Pinpoint the cell where the given text exists, returning its [X, Y] midpoint coordinate. 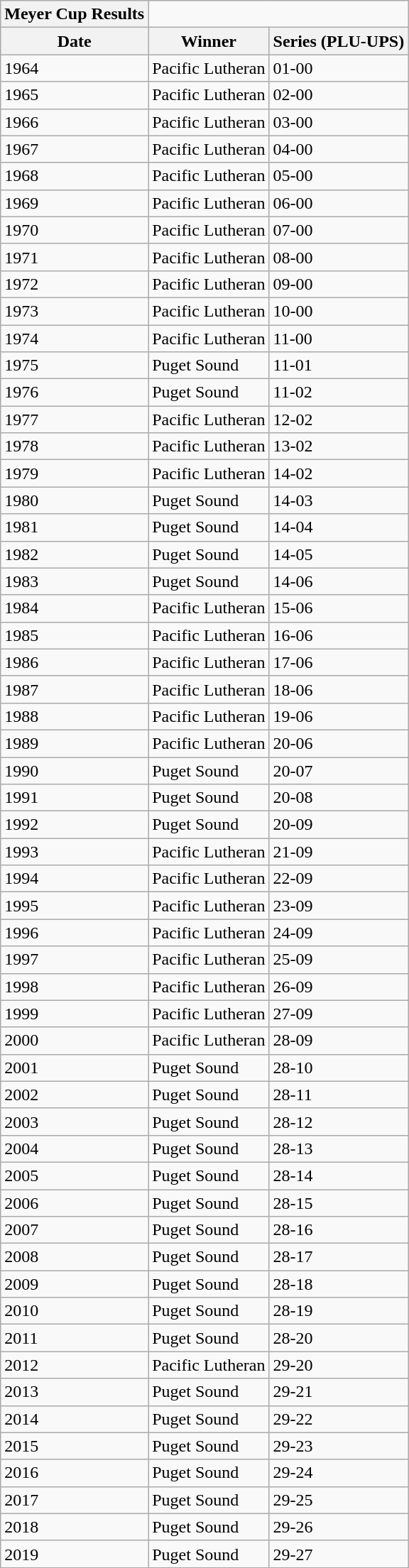
2007 [75, 1230]
2008 [75, 1257]
11-01 [339, 366]
1967 [75, 149]
05-00 [339, 176]
28-16 [339, 1230]
19-06 [339, 716]
2018 [75, 1527]
1984 [75, 608]
11-00 [339, 339]
20-08 [339, 798]
1976 [75, 393]
29-22 [339, 1419]
26-09 [339, 987]
28-20 [339, 1338]
2004 [75, 1148]
1978 [75, 446]
Date [75, 41]
1975 [75, 366]
21-09 [339, 852]
2000 [75, 1041]
1985 [75, 635]
28-09 [339, 1041]
17-06 [339, 662]
1981 [75, 527]
22-09 [339, 879]
1986 [75, 662]
28-19 [339, 1311]
2019 [75, 1554]
14-06 [339, 581]
1991 [75, 798]
23-09 [339, 906]
09-00 [339, 284]
1989 [75, 743]
14-05 [339, 554]
1966 [75, 122]
Winner [209, 41]
1994 [75, 879]
1990 [75, 770]
29-27 [339, 1554]
1972 [75, 284]
1982 [75, 554]
28-18 [339, 1284]
1964 [75, 68]
12-02 [339, 420]
28-14 [339, 1175]
27-09 [339, 1014]
1992 [75, 825]
14-04 [339, 527]
1980 [75, 500]
28-10 [339, 1068]
29-20 [339, 1365]
1970 [75, 230]
18-06 [339, 689]
14-03 [339, 500]
2002 [75, 1095]
2006 [75, 1203]
08-00 [339, 257]
1965 [75, 95]
20-07 [339, 770]
28-15 [339, 1203]
10-00 [339, 311]
11-02 [339, 393]
29-26 [339, 1527]
2003 [75, 1122]
13-02 [339, 446]
1979 [75, 473]
1971 [75, 257]
07-00 [339, 230]
16-06 [339, 635]
01-00 [339, 68]
28-13 [339, 1148]
1996 [75, 933]
1973 [75, 311]
2011 [75, 1338]
1968 [75, 176]
2009 [75, 1284]
2010 [75, 1311]
1998 [75, 987]
02-00 [339, 95]
28-11 [339, 1095]
24-09 [339, 933]
2015 [75, 1446]
29-23 [339, 1446]
2005 [75, 1175]
29-25 [339, 1500]
Meyer Cup Results [75, 14]
1995 [75, 906]
1987 [75, 689]
1988 [75, 716]
20-09 [339, 825]
15-06 [339, 608]
Series (PLU-UPS) [339, 41]
06-00 [339, 203]
04-00 [339, 149]
1969 [75, 203]
20-06 [339, 743]
29-21 [339, 1392]
1993 [75, 852]
28-12 [339, 1122]
2017 [75, 1500]
1974 [75, 339]
28-17 [339, 1257]
2001 [75, 1068]
1977 [75, 420]
03-00 [339, 122]
1997 [75, 960]
2012 [75, 1365]
2014 [75, 1419]
2016 [75, 1473]
1983 [75, 581]
14-02 [339, 473]
25-09 [339, 960]
1999 [75, 1014]
29-24 [339, 1473]
2013 [75, 1392]
